Output the [X, Y] coordinate of the center of the cell containing the given text.  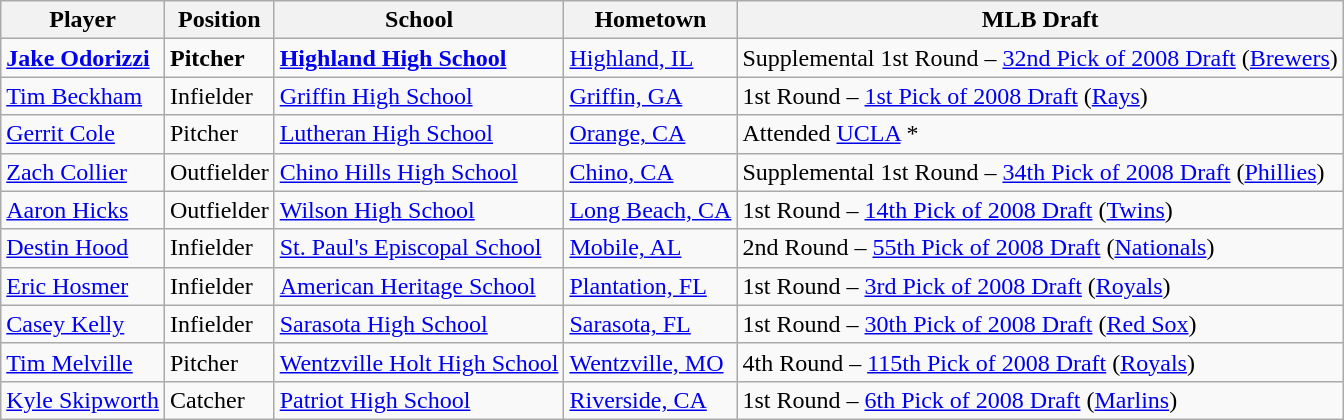
Long Beach, CA [650, 210]
Griffin High School [419, 96]
2nd Round – 55th Pick of 2008 Draft (Nationals) [1040, 248]
Highland High School [419, 58]
Riverside, CA [650, 400]
Catcher [219, 400]
Tim Melville [83, 362]
Zach Collier [83, 172]
Patriot High School [419, 400]
Kyle Skipworth [83, 400]
4th Round – 115th Pick of 2008 Draft (Royals) [1040, 362]
School [419, 20]
Destin Hood [83, 248]
Sarasota High School [419, 324]
Orange, CA [650, 134]
Gerrit Cole [83, 134]
Chino, CA [650, 172]
Griffin, GA [650, 96]
Eric Hosmer [83, 286]
1st Round – 14th Pick of 2008 Draft (Twins) [1040, 210]
Supplemental 1st Round – 32nd Pick of 2008 Draft (Brewers) [1040, 58]
Mobile, AL [650, 248]
Attended UCLA * [1040, 134]
Jake Odorizzi [83, 58]
Aaron Hicks [83, 210]
Supplemental 1st Round – 34th Pick of 2008 Draft (Phillies) [1040, 172]
Position [219, 20]
Lutheran High School [419, 134]
Plantation, FL [650, 286]
St. Paul's Episcopal School [419, 248]
Casey Kelly [83, 324]
1st Round – 3rd Pick of 2008 Draft (Royals) [1040, 286]
Tim Beckham [83, 96]
Player [83, 20]
Wentzville Holt High School [419, 362]
1st Round – 30th Pick of 2008 Draft (Red Sox) [1040, 324]
Hometown [650, 20]
Highland, IL [650, 58]
Sarasota, FL [650, 324]
Chino Hills High School [419, 172]
Wentzville, MO [650, 362]
1st Round – 1st Pick of 2008 Draft (Rays) [1040, 96]
1st Round – 6th Pick of 2008 Draft (Marlins) [1040, 400]
Wilson High School [419, 210]
American Heritage School [419, 286]
MLB Draft [1040, 20]
